Extract the [x, y] coordinate from the center of the cell holding the provided text.  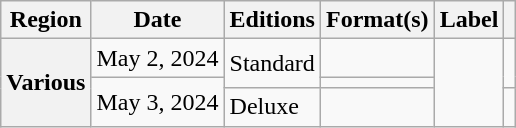
Label [469, 20]
May 2, 2024 [158, 58]
Deluxe [272, 107]
Date [158, 20]
Various [46, 82]
Format(s) [377, 20]
May 3, 2024 [158, 102]
Region [46, 20]
Standard [272, 64]
Editions [272, 20]
